Locate the cell with the specified text and output its [X, Y] center coordinate. 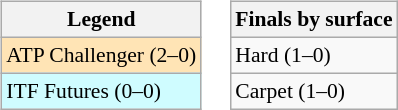
Finals by surface [314, 20]
ATP Challenger (2–0) [101, 55]
Carpet (1–0) [314, 91]
ITF Futures (0–0) [101, 91]
Hard (1–0) [314, 55]
Legend [101, 20]
